Find where the given text appears and provide that cell's center as [x, y] coordinate. 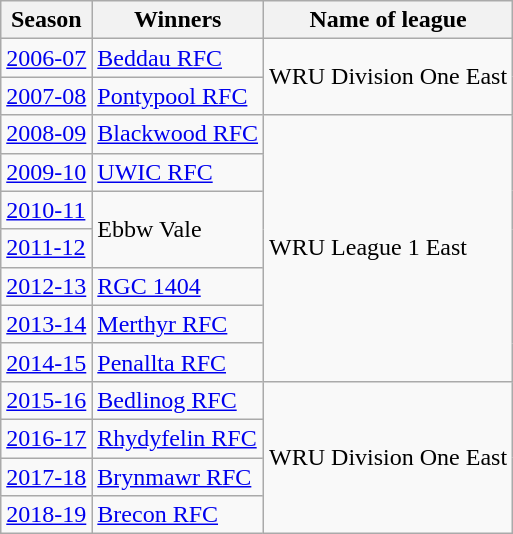
2015-16 [46, 400]
2017-18 [46, 477]
Bedlinog RFC [178, 400]
2016-17 [46, 438]
2010-11 [46, 210]
2014-15 [46, 362]
Name of league [388, 20]
2018-19 [46, 515]
Winners [178, 20]
Blackwood RFC [178, 134]
2013-14 [46, 324]
Season [46, 20]
RGC 1404 [178, 286]
Brynmawr RFC [178, 477]
2012-13 [46, 286]
Penallta RFC [178, 362]
WRU League 1 East [388, 248]
Brecon RFC [178, 515]
2008-09 [46, 134]
2007-08 [46, 96]
Beddau RFC [178, 58]
UWIC RFC [178, 172]
Ebbw Vale [178, 229]
2009-10 [46, 172]
Pontypool RFC [178, 96]
2006-07 [46, 58]
Rhydyfelin RFC [178, 438]
Merthyr RFC [178, 324]
2011-12 [46, 248]
